Identify which cell holds the provided text, then report its (X, Y) central coordinate. 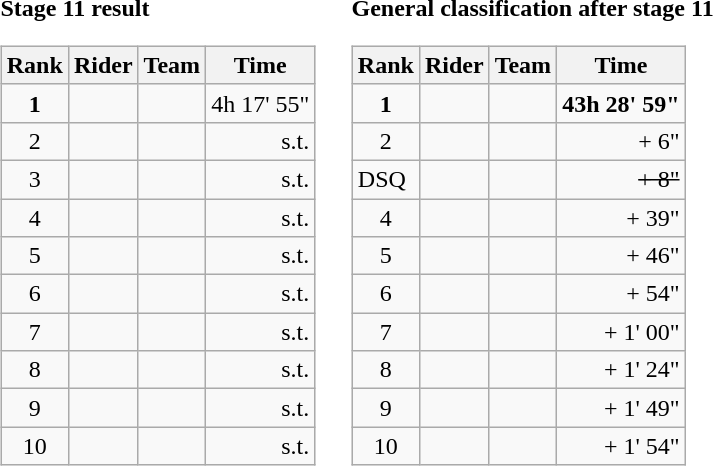
4h 17' 55" (260, 103)
+ 39" (621, 217)
DSQ (386, 179)
+ 6" (621, 141)
+ 54" (621, 294)
+ 1' 24" (621, 370)
43h 28' 59" (621, 103)
+ 1' 54" (621, 446)
+ 8" (621, 179)
3 (34, 179)
+ 1' 00" (621, 332)
+ 46" (621, 256)
+ 1' 49" (621, 408)
